Scan for the cell matching the given text and deliver its [x, y] coordinate at center. 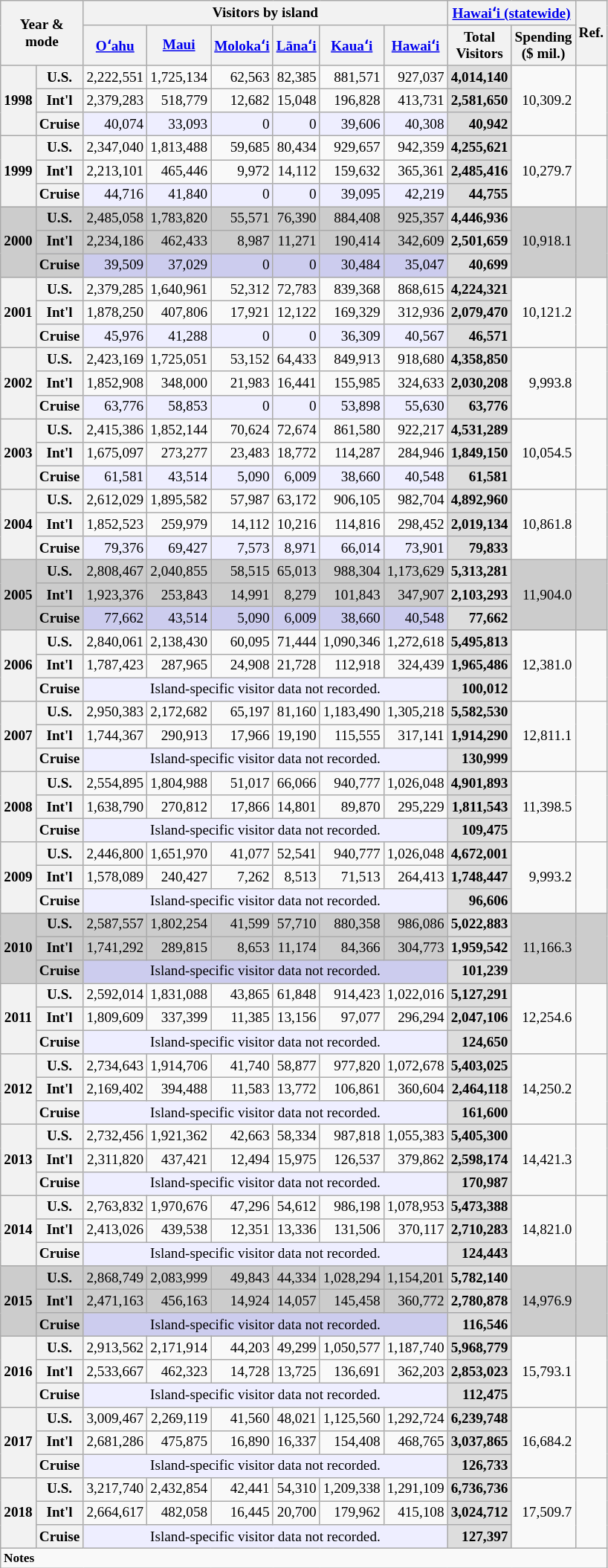
849,913 [352, 360]
1,849,150 [479, 454]
53,898 [352, 407]
114,287 [352, 454]
2,853,023 [479, 1372]
10,121.2 [543, 312]
8,513 [296, 878]
317,141 [415, 736]
58,515 [242, 571]
1,744,367 [115, 736]
126,537 [352, 1160]
14,801 [296, 807]
14,728 [242, 1372]
63,172 [296, 501]
41,288 [179, 336]
1,809,609 [115, 1018]
1,852,144 [179, 430]
39,095 [352, 195]
49,843 [242, 1278]
1,725,134 [179, 77]
71,444 [296, 642]
62,563 [242, 77]
290,913 [179, 736]
295,229 [415, 807]
72,783 [296, 289]
61,848 [296, 995]
8,971 [296, 548]
116,546 [479, 1325]
4,255,621 [479, 148]
41,840 [179, 195]
475,875 [179, 1442]
2016 [19, 1372]
76,390 [296, 219]
2008 [19, 806]
10,279.7 [543, 171]
46,571 [479, 336]
84,366 [352, 948]
40,074 [115, 124]
12,494 [242, 1160]
379,862 [415, 1160]
10,309.2 [543, 101]
71,513 [352, 878]
1,923,376 [115, 595]
20,700 [296, 1513]
2000 [19, 242]
437,421 [179, 1160]
1,651,970 [179, 854]
114,816 [352, 524]
2,501,659 [479, 242]
109,475 [479, 830]
2,763,832 [115, 1207]
11,174 [296, 948]
881,571 [352, 77]
44,203 [242, 1348]
9,972 [242, 171]
169,329 [352, 312]
439,538 [179, 1230]
1,154,201 [415, 1278]
79,833 [479, 548]
925,357 [415, 219]
1,914,706 [179, 1066]
2,446,800 [115, 854]
30,484 [352, 266]
2,780,878 [479, 1301]
977,820 [352, 1066]
Visitors by island [265, 13]
5,022,883 [479, 925]
1,578,089 [115, 878]
289,815 [179, 948]
15,048 [296, 100]
1,183,490 [352, 713]
12,682 [242, 100]
2,269,119 [179, 1418]
14,057 [296, 1301]
2,592,014 [115, 995]
2,172,682 [179, 713]
2,347,040 [115, 148]
1,640,961 [179, 289]
1,072,678 [415, 1066]
72,674 [296, 430]
13,336 [296, 1230]
987,818 [352, 1137]
12,381.0 [543, 665]
2,222,551 [115, 77]
2011 [19, 1019]
13,156 [296, 1018]
2,710,283 [479, 1230]
39,606 [352, 124]
37,029 [179, 266]
41,560 [242, 1418]
11,166.3 [543, 948]
988,304 [352, 571]
16,441 [296, 383]
35,047 [415, 266]
124,650 [479, 1042]
42,663 [242, 1137]
58,853 [179, 407]
190,414 [352, 242]
2,471,163 [115, 1301]
3,037,865 [479, 1442]
41,740 [242, 1066]
2,234,186 [115, 242]
2,868,749 [115, 1278]
16,684.2 [543, 1442]
360,604 [415, 1089]
360,772 [415, 1301]
5,405,300 [479, 1137]
2,083,999 [179, 1278]
2,047,106 [479, 1018]
154,408 [352, 1442]
96,606 [479, 901]
413,731 [415, 100]
65,197 [242, 713]
240,427 [179, 878]
11,583 [242, 1089]
1,090,346 [352, 642]
2,808,467 [115, 571]
89,870 [352, 807]
7,573 [242, 548]
2013 [19, 1160]
1,965,486 [479, 666]
Oʻahu [115, 45]
79,376 [115, 548]
2007 [19, 736]
4,358,850 [479, 360]
1,741,292 [115, 948]
986,198 [352, 1207]
47,296 [242, 1207]
11,904.0 [543, 595]
1,914,290 [479, 736]
415,108 [415, 1513]
64,433 [296, 360]
66,014 [352, 548]
1,028,294 [352, 1278]
259,979 [179, 524]
922,217 [415, 430]
124,443 [479, 1254]
16,445 [242, 1513]
5,313,281 [479, 571]
5,968,779 [479, 1348]
42,219 [415, 195]
Ref. [592, 33]
370,117 [415, 1230]
2,379,283 [115, 100]
159,632 [352, 171]
462,323 [179, 1372]
3,009,467 [115, 1418]
10,861.8 [543, 524]
1,878,250 [115, 312]
9,993.8 [543, 384]
24,908 [242, 666]
1,209,338 [352, 1489]
2,732,456 [115, 1137]
2,554,895 [115, 783]
49,299 [296, 1348]
1999 [19, 171]
482,058 [179, 1513]
1,802,254 [179, 925]
407,806 [179, 312]
33,093 [179, 124]
51,017 [242, 783]
2,464,118 [479, 1089]
986,086 [415, 925]
48,021 [296, 1418]
1,725,051 [179, 360]
15,975 [296, 1160]
982,704 [415, 501]
97,077 [352, 1018]
14,821.0 [543, 1230]
1,675,097 [115, 454]
115,555 [352, 736]
59,685 [242, 148]
1,125,560 [352, 1418]
2,681,286 [115, 1442]
2,734,643 [115, 1066]
4,531,289 [479, 430]
131,506 [352, 1230]
6,239,748 [479, 1418]
2001 [19, 312]
2,379,285 [115, 289]
2,485,058 [115, 219]
1,173,629 [415, 571]
2,598,174 [479, 1160]
39,509 [115, 266]
2,612,029 [115, 501]
1,813,488 [179, 148]
3,217,740 [115, 1489]
4,672,001 [479, 854]
462,433 [179, 242]
2,485,416 [479, 171]
Year & mode [42, 33]
17,921 [242, 312]
2,213,101 [115, 171]
304,773 [415, 948]
1,895,582 [179, 501]
2,171,914 [179, 1348]
927,037 [415, 77]
19,190 [296, 736]
112,475 [479, 1395]
70,624 [242, 430]
4,892,960 [479, 501]
Maui [179, 45]
58,334 [296, 1137]
41,077 [242, 854]
73,901 [415, 548]
1,804,988 [179, 783]
44,716 [115, 195]
4,901,893 [479, 783]
40,567 [415, 336]
4,014,140 [479, 77]
1,272,618 [415, 642]
14,421.3 [543, 1160]
2,169,402 [115, 1089]
17,966 [242, 736]
136,691 [352, 1372]
42,441 [242, 1489]
839,368 [352, 289]
1,055,383 [415, 1137]
7,262 [242, 878]
17,509.7 [543, 1513]
324,439 [415, 666]
57,710 [296, 925]
3,024,712 [479, 1513]
2,019,134 [479, 524]
253,843 [179, 595]
348,000 [179, 383]
13,725 [296, 1372]
362,203 [415, 1372]
44,755 [479, 195]
2,423,169 [115, 360]
5,495,813 [479, 642]
14,976.9 [543, 1302]
40,942 [479, 124]
1998 [19, 101]
55,571 [242, 219]
10,216 [296, 524]
880,358 [352, 925]
906,105 [352, 501]
1,305,218 [415, 713]
Molokaʻi [242, 45]
2,664,617 [115, 1513]
45,976 [115, 336]
155,985 [352, 383]
4,224,321 [479, 289]
13,772 [296, 1089]
1,787,423 [115, 666]
2010 [19, 948]
914,423 [352, 995]
69,427 [179, 548]
2009 [19, 878]
54,310 [296, 1489]
8,279 [296, 595]
11,385 [242, 1018]
15,793.1 [543, 1372]
394,488 [179, 1089]
5,473,388 [479, 1207]
1,852,908 [115, 383]
1,970,676 [179, 1207]
270,812 [179, 807]
918,680 [415, 360]
2018 [19, 1513]
456,163 [179, 1301]
196,828 [352, 100]
2,950,383 [115, 713]
40,308 [415, 124]
65,013 [296, 571]
347,907 [415, 595]
2,533,667 [115, 1372]
884,408 [352, 219]
101,239 [479, 971]
14,991 [242, 595]
127,397 [479, 1537]
1,050,577 [352, 1348]
80,434 [296, 148]
18,772 [296, 454]
12,351 [242, 1230]
6,736,736 [479, 1489]
8,987 [242, 242]
1,291,109 [415, 1489]
2,840,061 [115, 642]
324,633 [415, 383]
66,066 [296, 783]
2,913,562 [115, 1348]
170,987 [479, 1183]
12,811.1 [543, 736]
11,398.5 [543, 806]
12,254.6 [543, 1019]
2004 [19, 524]
12,122 [296, 312]
2003 [19, 454]
1,292,724 [415, 1418]
23,483 [242, 454]
2,103,293 [479, 595]
10,054.5 [543, 454]
264,413 [415, 878]
Notes [304, 1558]
2,413,026 [115, 1230]
145,458 [352, 1301]
100,012 [479, 689]
Kauaʻi [352, 45]
40,699 [479, 266]
1,831,088 [179, 995]
468,765 [415, 1442]
942,359 [415, 148]
1,921,362 [179, 1137]
2017 [19, 1442]
21,728 [296, 666]
1,783,820 [179, 219]
296,294 [415, 1018]
179,962 [352, 1513]
2012 [19, 1089]
Lānaʻi [296, 45]
1,022,016 [415, 995]
2,432,854 [179, 1489]
52,312 [242, 289]
1,959,542 [479, 948]
5,403,025 [479, 1066]
273,277 [179, 454]
2,079,470 [479, 312]
14,924 [242, 1301]
1,638,790 [115, 807]
161,600 [479, 1113]
2006 [19, 665]
2005 [19, 595]
465,446 [179, 171]
112,918 [352, 666]
58,877 [296, 1066]
82,385 [296, 77]
337,399 [179, 1018]
Spending($ mil.) [543, 45]
2,415,386 [115, 430]
106,861 [352, 1089]
57,987 [242, 501]
81,160 [296, 713]
2015 [19, 1302]
2,581,650 [479, 100]
298,452 [415, 524]
284,946 [415, 454]
5,782,140 [479, 1278]
55,630 [415, 407]
861,580 [352, 430]
868,615 [415, 289]
54,612 [296, 1207]
287,965 [179, 666]
2,040,855 [179, 571]
36,309 [352, 336]
1,078,953 [415, 1207]
14,250.2 [543, 1089]
365,361 [415, 171]
11,271 [296, 242]
2002 [19, 384]
342,609 [415, 242]
9,993.2 [543, 878]
101,843 [352, 595]
52,541 [296, 854]
1,748,447 [479, 878]
53,152 [242, 360]
43,865 [242, 995]
8,653 [242, 948]
44,334 [296, 1278]
16,890 [242, 1442]
41,599 [242, 925]
5,127,291 [479, 995]
312,936 [415, 312]
1,187,740 [415, 1348]
929,657 [352, 148]
10,918.1 [543, 242]
5,582,530 [479, 713]
2,030,208 [479, 383]
126,733 [479, 1466]
60,095 [242, 642]
518,779 [179, 100]
Hawaiʻi (statewide) [511, 13]
Total Visitors [479, 45]
Hawaiʻi [415, 45]
130,999 [479, 759]
1,811,543 [479, 807]
4,446,936 [479, 219]
21,983 [242, 383]
2,587,557 [115, 925]
2,138,430 [179, 642]
2014 [19, 1230]
2,311,820 [115, 1160]
1,852,523 [115, 524]
16,337 [296, 1442]
17,866 [242, 807]
